Detect which cell encompasses the target text, then output its (X, Y) center coordinate. 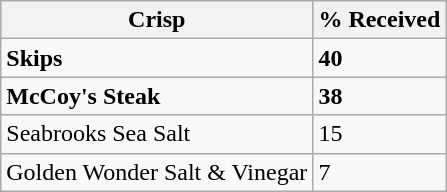
40 (380, 58)
7 (380, 172)
% Received (380, 20)
15 (380, 134)
Seabrooks Sea Salt (157, 134)
38 (380, 96)
Golden Wonder Salt & Vinegar (157, 172)
Crisp (157, 20)
Skips (157, 58)
McCoy's Steak (157, 96)
